From the cell containing the given text, extract its center point as [x, y] coordinate. 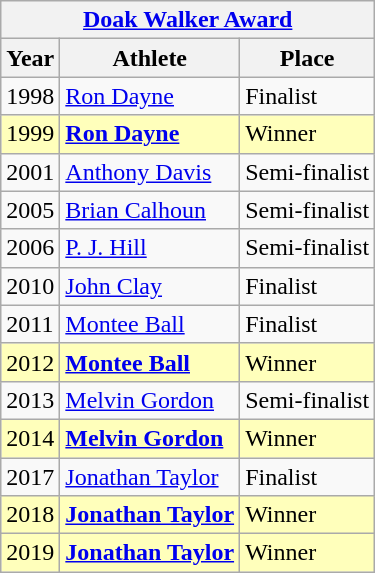
2014 [30, 438]
2001 [30, 172]
Place [308, 58]
Anthony Davis [150, 172]
2013 [30, 400]
P. J. Hill [150, 248]
Brian Calhoun [150, 210]
2010 [30, 286]
2019 [30, 553]
Doak Walker Award [188, 20]
2006 [30, 248]
1998 [30, 96]
2017 [30, 477]
Athlete [150, 58]
2012 [30, 362]
John Clay [150, 286]
Year [30, 58]
2018 [30, 515]
2005 [30, 210]
2011 [30, 324]
1999 [30, 134]
